Find where the given text appears and provide that cell's center as [x, y] coordinate. 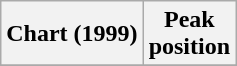
Peakposition [189, 34]
Chart (1999) [72, 34]
